Capture the cell that displays the provided text and extract its [x, y] central coordinate. 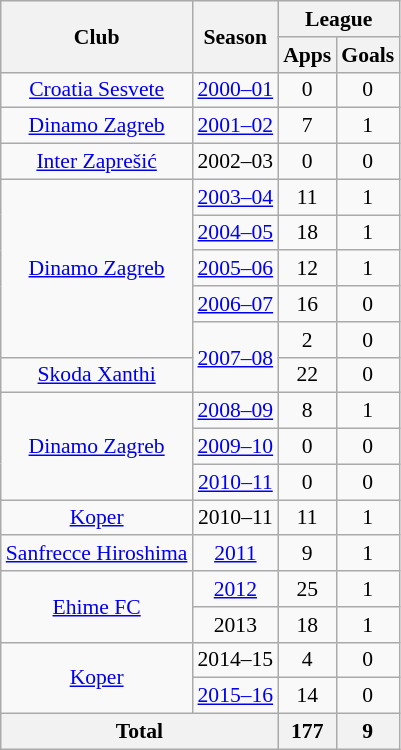
2011 [235, 554]
Inter Zaprešić [97, 162]
League [338, 19]
Skoda Xanthi [97, 375]
Croatia Sesvete [97, 90]
8 [307, 411]
2000–01 [235, 90]
2006–07 [235, 304]
2007–08 [235, 358]
7 [307, 126]
2012 [235, 589]
4 [307, 660]
Goals [368, 55]
2 [307, 340]
2013 [235, 625]
14 [307, 696]
2005–06 [235, 269]
2009–10 [235, 447]
Total [140, 732]
2015–16 [235, 696]
2003–04 [235, 197]
12 [307, 269]
Ehime FC [97, 606]
2008–09 [235, 411]
2001–02 [235, 126]
Apps [307, 55]
177 [307, 732]
2002–03 [235, 162]
Sanfrecce Hiroshima [97, 554]
2004–05 [235, 233]
Season [235, 36]
22 [307, 375]
2014–15 [235, 660]
Club [97, 36]
16 [307, 304]
25 [307, 589]
